Return the (X, Y) coordinate for the center point of the cell that contains the specified text.  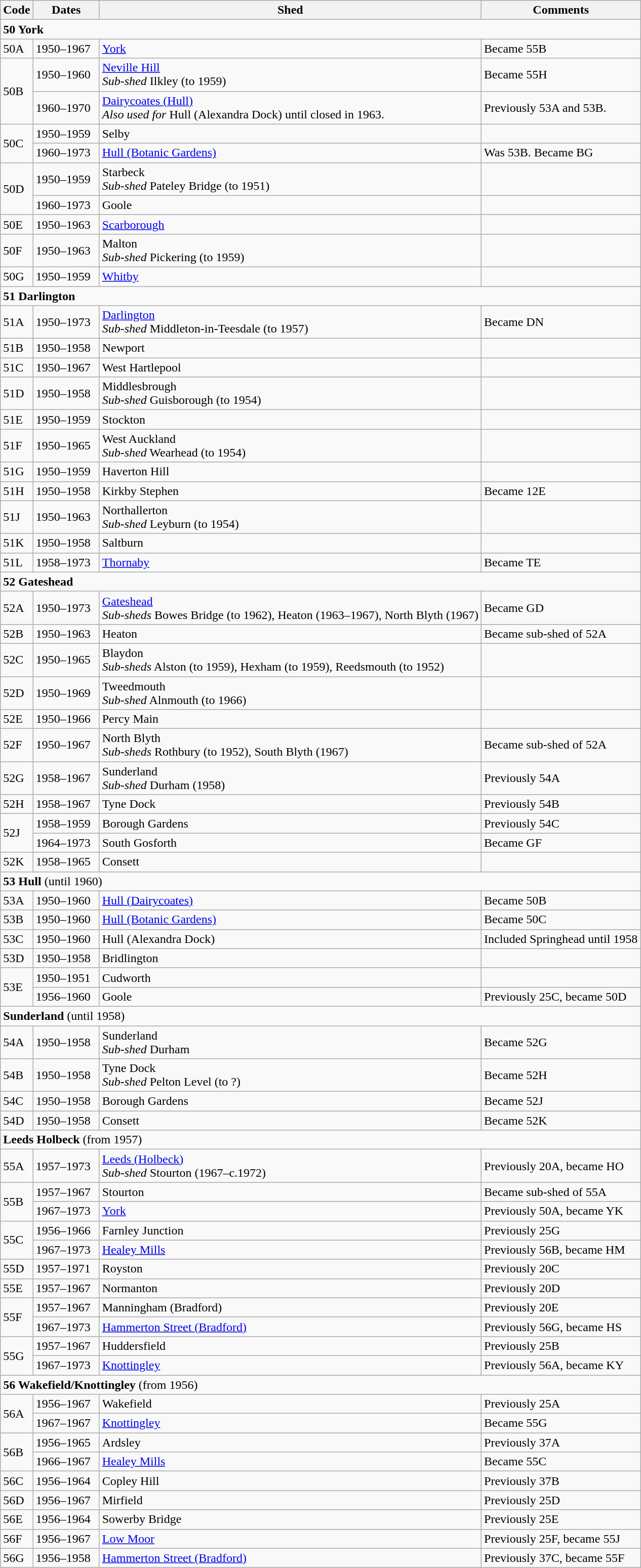
1950–1951 (66, 977)
55G (17, 1355)
MaltonSub-shed Pickering (to 1959) (290, 250)
50C (17, 143)
56E (17, 1519)
Sunderland Sub-shed Durham (290, 1042)
Sunderland Sub-shed Durham (1958) (290, 778)
53E (17, 987)
50D (17, 188)
1956–1966 (66, 1230)
52J (17, 833)
West AucklandSub-shed Wearhead (to 1954) (290, 445)
52C (17, 660)
50 York (320, 29)
1958–1959 (66, 823)
BlaydonSub-sheds Alston (to 1959), Hexham (to 1959), Reedsmouth (to 1952) (290, 660)
Bridlington (290, 958)
Included Springhead until 1958 (561, 939)
51C (17, 367)
Previously 25E (561, 1519)
52G (17, 778)
Previously 56G, became HS (561, 1327)
Sowerby Bridge (290, 1519)
Farnley Junction (290, 1230)
1958–1973 (66, 562)
55F (17, 1317)
Became 50C (561, 920)
Was 53B. Became BG (561, 153)
Haverton Hill (290, 472)
Wakefield (290, 1404)
Previously 50A, became YK (561, 1211)
Comments (561, 10)
53A (17, 900)
50F (17, 250)
51 Darlington (320, 296)
Tyne DockSub-shed Pelton Level (to ?) (290, 1075)
56G (17, 1558)
56B (17, 1452)
Became GF (561, 843)
MiddlesbroughSub-shed Guisborough (to 1954) (290, 394)
51D (17, 394)
Previously 25B (561, 1346)
52H (17, 804)
Previously 20C (561, 1269)
Became 52K (561, 1121)
53C (17, 939)
Kirkby Stephen (290, 491)
Copley Hill (290, 1481)
51H (17, 491)
Previously 54C (561, 823)
51K (17, 543)
56A (17, 1414)
Became TE (561, 562)
Became DN (561, 322)
North BlythSub-sheds Rothbury (to 1952), South Blyth (1967) (290, 745)
Neville Hill Sub-shed Ilkley (to 1959) (290, 75)
Normanton (290, 1288)
1957–1971 (66, 1269)
Dates (66, 10)
Percy Main (290, 719)
54B (17, 1075)
Previously 25C, became 50D (561, 997)
54C (17, 1101)
Previously 37A (561, 1442)
1950–1966 (66, 719)
Manningham (Bradford) (290, 1307)
Whitby (290, 276)
1958–1965 (66, 862)
Sunderland (until 1958) (320, 1016)
Stockton (290, 420)
Hull (Dairycoates) (290, 900)
55B (17, 1202)
53 Hull (until 1960) (320, 881)
1956–1960 (66, 997)
Previously 20D (561, 1288)
52K (17, 862)
Became 50B (561, 900)
Previously 53A and 53B. (561, 107)
1967–1967 (66, 1423)
Selby (290, 134)
Became 52G (561, 1042)
Became 52J (561, 1101)
Previously 56B, became HM (561, 1250)
51J (17, 517)
55E (17, 1288)
55A (17, 1166)
Became GD (561, 607)
52A (17, 607)
52B (17, 634)
Shed (290, 10)
Gateshead Sub-sheds Bowes Bridge (to 1962), Heaton (1963–1967), North Blyth (1967) (290, 607)
West Hartlepool (290, 367)
1966–1967 (66, 1462)
1956–1965 (66, 1442)
DarlingtonSub-shed Middleton-in-Teesdale (to 1957) (290, 322)
54A (17, 1042)
Dairycoates (Hull)Also used for Hull (Alexandra Dock) until closed in 1963. (290, 107)
Stourton (290, 1192)
56F (17, 1539)
Became 55B (561, 49)
Previously 37B (561, 1481)
Became 55C (561, 1462)
StarbeckSub-shed Pateley Bridge (to 1951) (290, 179)
Previously 25G (561, 1230)
Newport (290, 348)
51A (17, 322)
Previously 54A (561, 778)
51E (17, 420)
1950–1969 (66, 692)
Became 55G (561, 1423)
1960–1970 (66, 107)
Became 55H (561, 75)
Previously 54B (561, 804)
50E (17, 224)
Scarborough (290, 224)
Royston (290, 1269)
Became 52H (561, 1075)
Leeds (Holbeck)Sub-shed Stourton (1967–c.1972) (290, 1166)
1964–1973 (66, 843)
Tyne Dock (290, 804)
55D (17, 1269)
1956–1958 (66, 1558)
53B (17, 920)
Thornaby (290, 562)
Previously 25F, became 55J (561, 1539)
50B (17, 91)
Previously 25A (561, 1404)
Previously 25D (561, 1500)
Heaton (290, 634)
55C (17, 1240)
56D (17, 1500)
53D (17, 958)
50G (17, 276)
Saltburn (290, 543)
Cudworth (290, 977)
NorthallertonSub-shed Leyburn (to 1954) (290, 517)
Previously 20A, became HO (561, 1166)
51L (17, 562)
Became sub-shed of 55A (561, 1192)
TweedmouthSub-shed Alnmouth (to 1966) (290, 692)
52 Gateshead (320, 582)
Code (17, 10)
Became 12E (561, 491)
56 Wakefield/Knottingley (from 1956) (320, 1384)
51F (17, 445)
Huddersfield (290, 1346)
South Gosforth (290, 843)
Mirfield (290, 1500)
Previously 37C, became 55F (561, 1558)
1957–1973 (66, 1166)
52E (17, 719)
52F (17, 745)
Ardsley (290, 1442)
Previously 56A, became KY (561, 1365)
Previously 20E (561, 1307)
Low Moor (290, 1539)
56C (17, 1481)
Hull (Alexandra Dock) (290, 939)
52D (17, 692)
51B (17, 348)
54D (17, 1121)
51G (17, 472)
Leeds Holbeck (from 1957) (320, 1140)
50A (17, 49)
